Pinpoint the cell where the given text exists, returning its (x, y) midpoint coordinate. 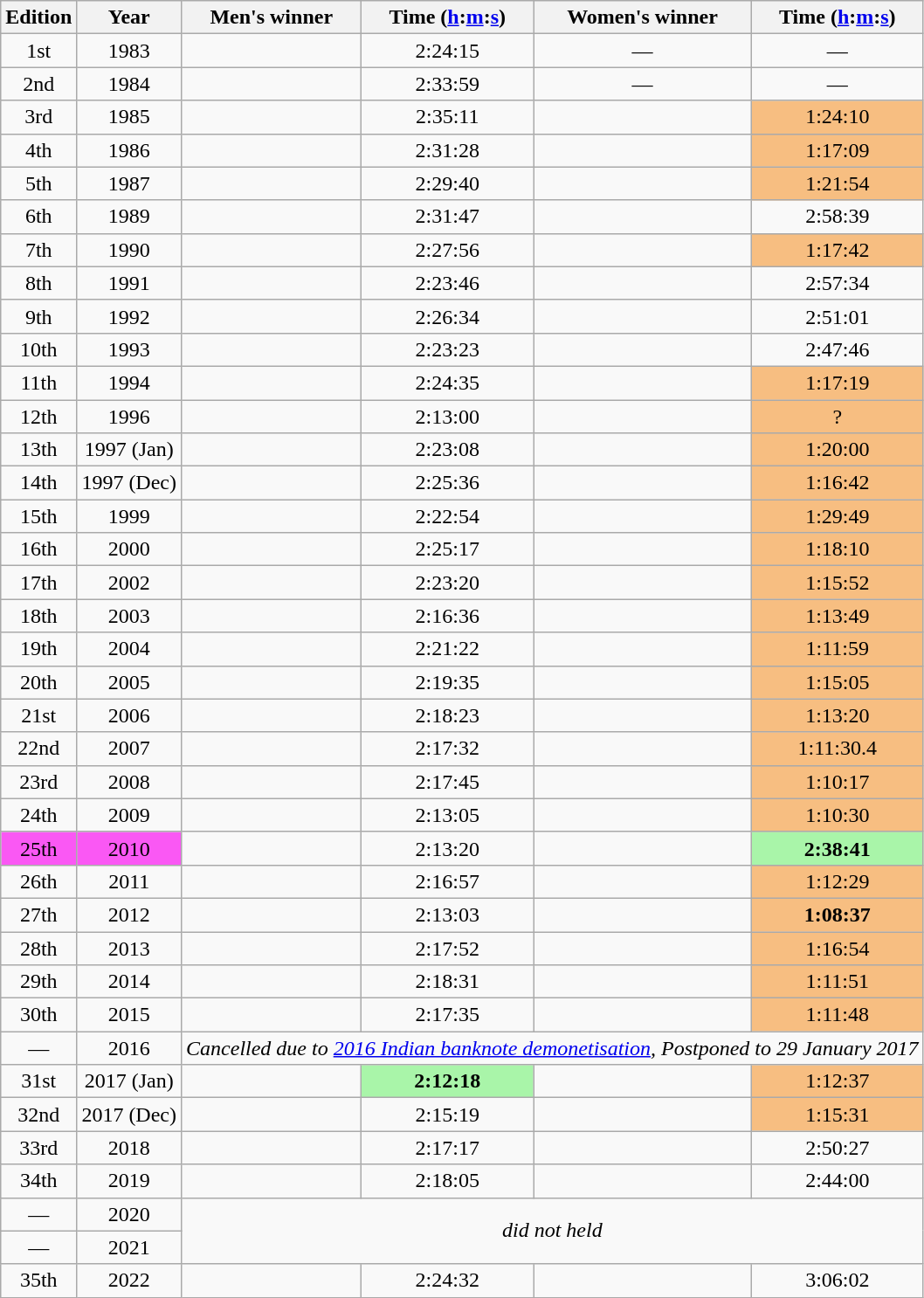
2:23:23 (447, 349)
2015 (129, 1015)
1:10:30 (837, 815)
6th (38, 217)
28th (38, 948)
2007 (129, 749)
1989 (129, 217)
7th (38, 250)
2014 (129, 982)
1:21:54 (837, 183)
1996 (129, 417)
2:17:35 (447, 1015)
27th (38, 915)
19th (38, 649)
30th (38, 1015)
1992 (129, 316)
1:11:48 (837, 1015)
Men's winner (272, 17)
1997 (Dec) (129, 483)
2:51:01 (837, 316)
2:26:34 (447, 316)
1:11:30.4 (837, 749)
2:16:36 (447, 616)
2:25:17 (447, 549)
1983 (129, 51)
2:27:56 (447, 250)
? (837, 417)
1993 (129, 349)
2:58:39 (837, 217)
10th (38, 349)
14th (38, 483)
2:23:46 (447, 283)
2:57:34 (837, 283)
2:24:15 (447, 51)
Year (129, 17)
2:31:28 (447, 150)
3:06:02 (837, 1281)
2:16:57 (447, 881)
2003 (129, 616)
2008 (129, 782)
2:13:03 (447, 915)
34th (38, 1181)
2:33:59 (447, 84)
31st (38, 1081)
18th (38, 616)
1999 (129, 516)
1:20:00 (837, 450)
1:11:59 (837, 649)
1:16:42 (837, 483)
2:25:36 (447, 483)
2013 (129, 948)
2021 (129, 1247)
2022 (129, 1281)
1:15:31 (837, 1115)
4th (38, 150)
1:17:19 (837, 383)
1:16:54 (837, 948)
2:17:45 (447, 782)
1:17:09 (837, 150)
12th (38, 417)
2nd (38, 84)
29th (38, 982)
Women's winner (643, 17)
2012 (129, 915)
5th (38, 183)
11th (38, 383)
1:18:10 (837, 549)
16th (38, 549)
21st (38, 715)
1:15:52 (837, 583)
33rd (38, 1148)
1990 (129, 250)
2:50:27 (837, 1148)
2:22:54 (447, 516)
Cancelled due to 2016 Indian banknote demonetisation, Postponed to 29 January 2017 (553, 1048)
2:47:46 (837, 349)
2:23:08 (447, 450)
2019 (129, 1181)
2:31:47 (447, 217)
25th (38, 848)
3rd (38, 117)
2018 (129, 1148)
2:23:20 (447, 583)
2:17:32 (447, 749)
1:17:42 (837, 250)
1994 (129, 383)
26th (38, 881)
2:17:17 (447, 1148)
2017 (Jan) (129, 1081)
2010 (129, 848)
2:15:19 (447, 1115)
2:12:18 (447, 1081)
2:44:00 (837, 1181)
2:19:35 (447, 682)
Edition (38, 17)
2011 (129, 881)
2000 (129, 549)
1987 (129, 183)
13th (38, 450)
8th (38, 283)
2:13:00 (447, 417)
1:11:51 (837, 982)
22nd (38, 749)
2016 (129, 1048)
2:13:20 (447, 848)
1984 (129, 84)
1st (38, 51)
2005 (129, 682)
2:29:40 (447, 183)
did not held (553, 1231)
2004 (129, 649)
32nd (38, 1115)
2:18:23 (447, 715)
20th (38, 682)
1:10:17 (837, 782)
1991 (129, 283)
1985 (129, 117)
2009 (129, 815)
2006 (129, 715)
1986 (129, 150)
15th (38, 516)
2:24:32 (447, 1281)
2002 (129, 583)
2:18:31 (447, 982)
1:12:29 (837, 881)
1:08:37 (837, 915)
1:15:05 (837, 682)
2:13:05 (447, 815)
2:21:22 (447, 649)
1:24:10 (837, 117)
35th (38, 1281)
1997 (Jan) (129, 450)
2:38:41 (837, 848)
2020 (129, 1214)
23rd (38, 782)
2:17:52 (447, 948)
17th (38, 583)
2:18:05 (447, 1181)
2:35:11 (447, 117)
2:24:35 (447, 383)
24th (38, 815)
1:12:37 (837, 1081)
1:13:20 (837, 715)
1:29:49 (837, 516)
1:13:49 (837, 616)
2017 (Dec) (129, 1115)
9th (38, 316)
